Identify which cell holds the provided text, then report its (X, Y) central coordinate. 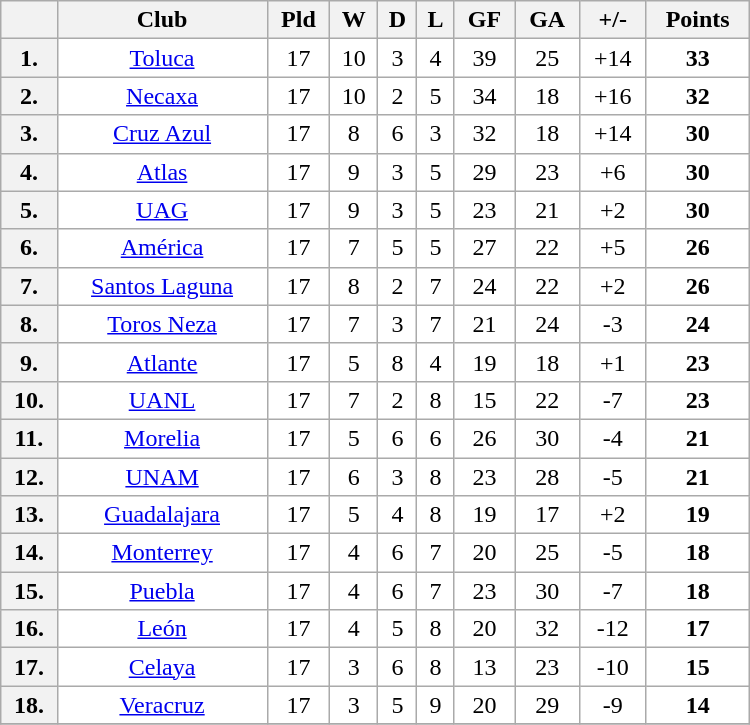
UNAM (162, 477)
León (162, 629)
+/- (612, 20)
Atlas (162, 172)
-4 (612, 438)
2. (29, 96)
Pld (298, 20)
-3 (612, 324)
+16 (612, 96)
13. (29, 515)
Morelia (162, 438)
14. (29, 553)
12. (29, 477)
6. (29, 248)
Toluca (162, 58)
+5 (612, 248)
D (398, 20)
Club (162, 20)
+6 (612, 172)
Santos Laguna (162, 286)
28 (548, 477)
GA (548, 20)
15. (29, 591)
UANL (162, 400)
Points (698, 20)
-9 (612, 705)
Celaya (162, 667)
5. (29, 210)
-10 (612, 667)
Puebla (162, 591)
14 (698, 705)
Cruz Azul (162, 134)
39 (484, 58)
Guadalajara (162, 515)
11. (29, 438)
7. (29, 286)
27 (484, 248)
3. (29, 134)
Atlante (162, 362)
10. (29, 400)
1. (29, 58)
4. (29, 172)
13 (484, 667)
Veracruz (162, 705)
8. (29, 324)
9. (29, 362)
América (162, 248)
L (436, 20)
18. (29, 705)
W (354, 20)
17. (29, 667)
Monterrey (162, 553)
+1 (612, 362)
Necaxa (162, 96)
Toros Neza (162, 324)
34 (484, 96)
UAG (162, 210)
-12 (612, 629)
33 (698, 58)
16. (29, 629)
GF (484, 20)
